For the text-containing cell, return its midpoint in [X, Y] coordinate format. 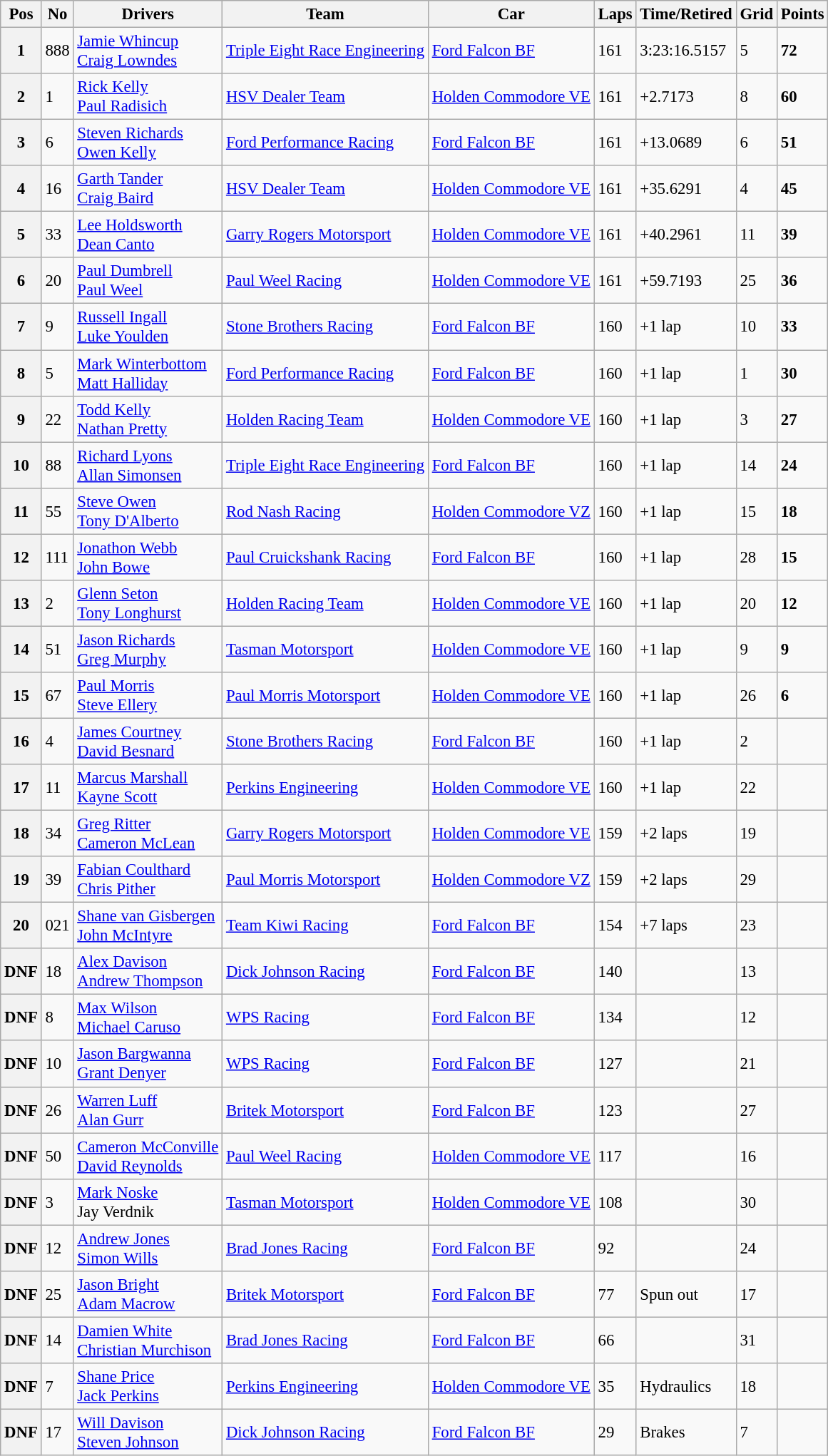
Warren Luff Alan Gurr [148, 1109]
111 [57, 558]
Glenn Seton Tony Longhurst [148, 603]
Marcus Marshall Kayne Scott [148, 787]
+35.6291 [686, 188]
+7 laps [686, 926]
35 [615, 1386]
+59.7193 [686, 281]
Greg Ritter Cameron McLean [148, 834]
Pos [21, 14]
Lee Holdsworth Dean Canto [148, 235]
123 [615, 1109]
45 [803, 188]
Paul Morris Steve Ellery [148, 696]
Andrew Jones Simon Wills [148, 1248]
3:23:16.5157 [686, 51]
Jason Bargwanna Grant Denyer [148, 1064]
+13.0689 [686, 143]
Hydraulics [686, 1386]
Garth Tander Craig Baird [148, 188]
Russell Ingall Luke Youlden [148, 327]
021 [57, 926]
Jonathon Webb John Bowe [148, 558]
Cameron McConville David Reynolds [148, 1157]
28 [756, 558]
+2.7173 [686, 97]
Rick Kelly Paul Radisich [148, 97]
+40.2961 [686, 235]
140 [615, 971]
55 [57, 511]
88 [57, 465]
108 [615, 1202]
Car [511, 14]
77 [615, 1295]
134 [615, 1018]
Will Davison Steven Johnson [148, 1432]
36 [803, 281]
James Courtney David Besnard [148, 742]
50 [57, 1157]
Max Wilson Michael Caruso [148, 1018]
Team [325, 14]
Mark Noske Jay Verdnik [148, 1202]
Jason Bright Adam Macrow [148, 1295]
67 [57, 696]
Brakes [686, 1432]
31 [756, 1340]
66 [615, 1340]
Todd Kelly Nathan Pretty [148, 419]
Laps [615, 14]
127 [615, 1064]
34 [57, 834]
Fabian Coulthard Chris Pither [148, 880]
Points [803, 14]
Jason Richards Greg Murphy [148, 649]
Shane Price Jack Perkins [148, 1386]
60 [803, 97]
Spun out [686, 1295]
92 [615, 1248]
23 [756, 926]
Rod Nash Racing [325, 511]
Alex Davison Andrew Thompson [148, 971]
117 [615, 1157]
72 [803, 51]
Jamie Whincup Craig Lowndes [148, 51]
Drivers [148, 14]
Steven Richards Owen Kelly [148, 143]
154 [615, 926]
Time/Retired [686, 14]
21 [756, 1064]
Richard Lyons Allan Simonsen [148, 465]
Paul Dumbrell Paul Weel [148, 281]
Paul Cruickshank Racing [325, 558]
No [57, 14]
Team Kiwi Racing [325, 926]
Grid [756, 14]
888 [57, 51]
Steve Owen Tony D'Alberto [148, 511]
Mark Winterbottom Matt Halliday [148, 374]
Shane van Gisbergen John McIntyre [148, 926]
Damien White Christian Murchison [148, 1340]
